Find where the given text appears and provide that cell's center as [X, Y] coordinate. 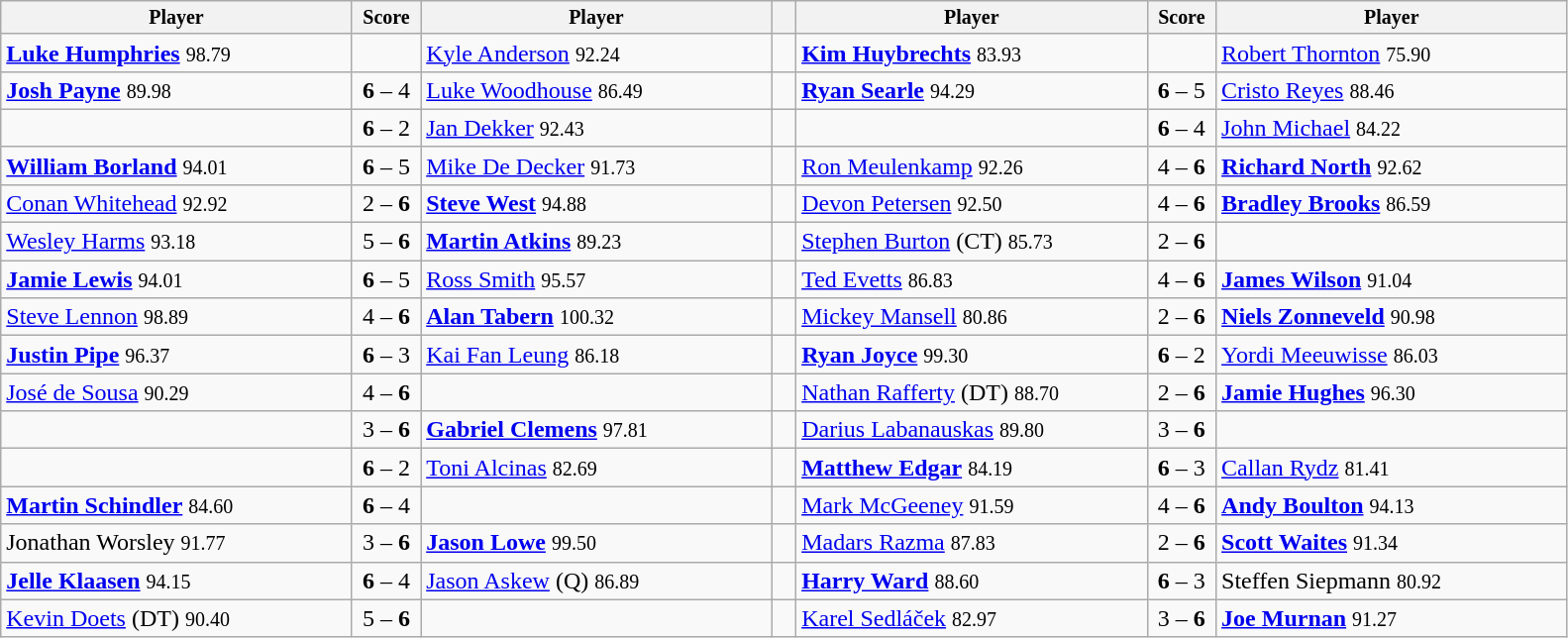
Kyle Anderson 92.24 [596, 53]
Steve West 94.88 [596, 203]
Kevin Doets (DT) 90.40 [176, 618]
Darius Labanauskas 89.80 [972, 430]
Conan Whitehead 92.92 [176, 203]
Gabriel Clemens 97.81 [596, 430]
Martin Atkins 89.23 [596, 242]
Jelle Klaasen 94.15 [176, 581]
Niels Zonneveld 90.98 [1392, 317]
Andy Boulton 94.13 [1392, 505]
Steffen Siepmann 80.92 [1392, 581]
Jan Dekker 92.43 [596, 128]
Cristo Reyes 88.46 [1392, 90]
Robert Thornton 75.90 [1392, 53]
Justin Pipe 96.37 [176, 355]
Josh Payne 89.98 [176, 90]
Steve Lennon 98.89 [176, 317]
Devon Petersen 92.50 [972, 203]
Wesley Harms 93.18 [176, 242]
Joe Murnan 91.27 [1392, 618]
James Wilson 91.04 [1392, 279]
Martin Schindler 84.60 [176, 505]
Matthew Edgar 84.19 [972, 468]
Richard North 92.62 [1392, 165]
Harry Ward 88.60 [972, 581]
John Michael 84.22 [1392, 128]
Stephen Burton (CT) 85.73 [972, 242]
Kai Fan Leung 86.18 [596, 355]
Ron Meulenkamp 92.26 [972, 165]
Luke Humphries 98.79 [176, 53]
Karel Sedláček 82.97 [972, 618]
William Borland 94.01 [176, 165]
José de Sousa 90.29 [176, 392]
Mark McGeeney 91.59 [972, 505]
Jonathan Worsley 91.77 [176, 543]
Yordi Meeuwisse 86.03 [1392, 355]
Ryan Joyce 99.30 [972, 355]
Jason Lowe 99.50 [596, 543]
Bradley Brooks 86.59 [1392, 203]
Toni Alcinas 82.69 [596, 468]
Jamie Lewis 94.01 [176, 279]
Ted Evetts 86.83 [972, 279]
Alan Tabern 100.32 [596, 317]
Luke Woodhouse 86.49 [596, 90]
Ross Smith 95.57 [596, 279]
Mickey Mansell 80.86 [972, 317]
Callan Rydz 81.41 [1392, 468]
Jason Askew (Q) 86.89 [596, 581]
Scott Waites 91.34 [1392, 543]
Mike De Decker 91.73 [596, 165]
Madars Razma 87.83 [972, 543]
Jamie Hughes 96.30 [1392, 392]
Nathan Rafferty (DT) 88.70 [972, 392]
Kim Huybrechts 83.93 [972, 53]
Ryan Searle 94.29 [972, 90]
